Determine the [x, y] coordinate at the center of the cell enclosing the given text.  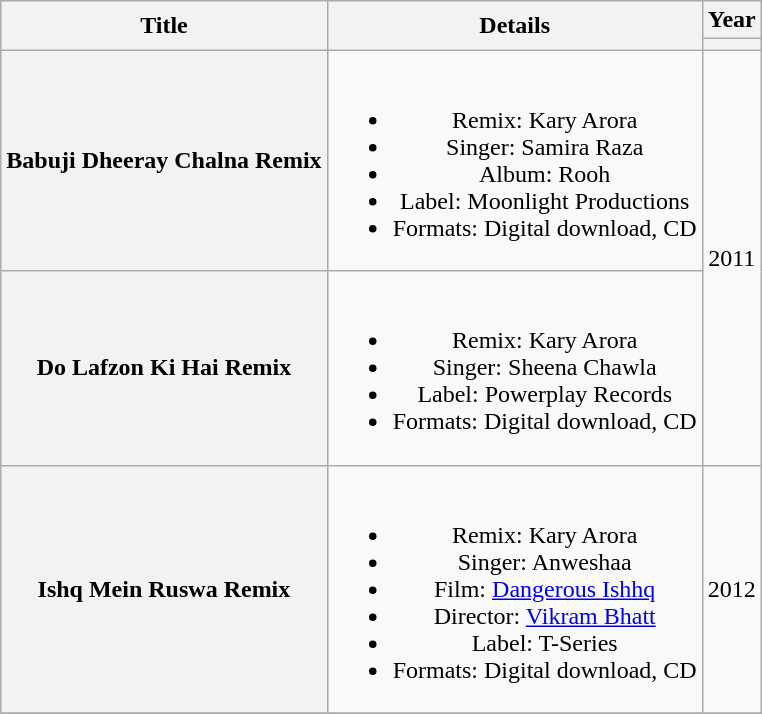
Year [732, 20]
Remix: Kary AroraSinger: Sheena ChawlaLabel: Powerplay RecordsFormats: Digital download, CD [514, 368]
Details [514, 26]
Babuji Dheeray Chalna Remix [164, 160]
2012 [732, 589]
Remix: Kary AroraSinger: AnweshaaFilm: Dangerous IshhqDirector: Vikram BhattLabel: T-SeriesFormats: Digital download, CD [514, 589]
Title [164, 26]
Remix: Kary AroraSinger: Samira RazaAlbum: RoohLabel: Moonlight ProductionsFormats: Digital download, CD [514, 160]
Do Lafzon Ki Hai Remix [164, 368]
Ishq Mein Ruswa Remix [164, 589]
2011 [732, 258]
